Provide the [x, y] coordinate of the cell's center where the given text is located.  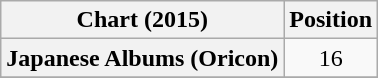
16 [331, 58]
Chart (2015) [142, 20]
Japanese Albums (Oricon) [142, 58]
Position [331, 20]
